Determine the (x, y) coordinate at the center of the cell enclosing the given text.  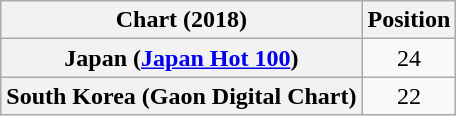
South Korea (Gaon Digital Chart) (182, 96)
22 (409, 96)
Chart (2018) (182, 20)
Japan (Japan Hot 100) (182, 58)
Position (409, 20)
24 (409, 58)
